Find where the given text appears and provide that cell's center as (X, Y) coordinate. 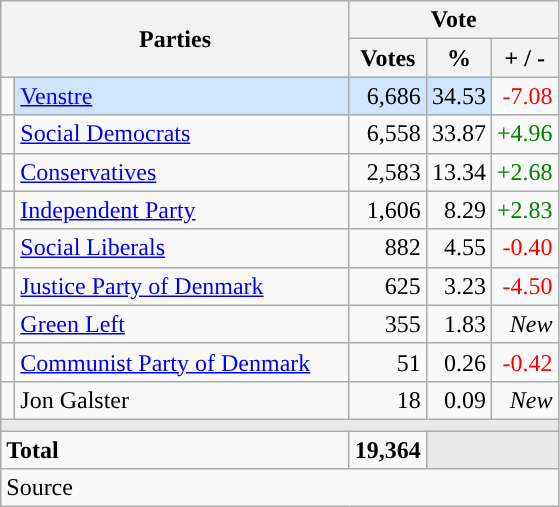
Green Left (182, 324)
6,558 (388, 134)
Independent Party (182, 210)
Social Democrats (182, 134)
-4.50 (524, 286)
8.29 (458, 210)
4.55 (458, 248)
Conservatives (182, 172)
19,364 (388, 449)
+4.96 (524, 134)
1.83 (458, 324)
18 (388, 400)
51 (388, 362)
+2.68 (524, 172)
Vote (454, 20)
Justice Party of Denmark (182, 286)
2,583 (388, 172)
% (458, 58)
355 (388, 324)
0.26 (458, 362)
0.09 (458, 400)
-0.42 (524, 362)
+2.83 (524, 210)
Venstre (182, 96)
625 (388, 286)
Parties (176, 39)
Total (176, 449)
882 (388, 248)
-0.40 (524, 248)
1,606 (388, 210)
3.23 (458, 286)
13.34 (458, 172)
-7.08 (524, 96)
33.87 (458, 134)
Communist Party of Denmark (182, 362)
Jon Galster (182, 400)
Source (280, 488)
34.53 (458, 96)
6,686 (388, 96)
Social Liberals (182, 248)
Votes (388, 58)
+ / - (524, 58)
